Determine the [x, y] coordinate at the center of the cell enclosing the given text.  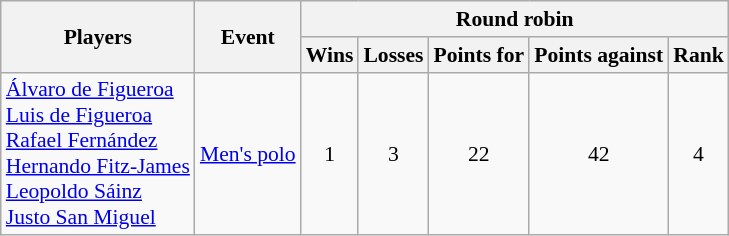
Points against [598, 55]
Álvaro de Figueroa Luis de Figueroa Rafael Fernández Hernando Fitz-James Leopoldo Sáinz Justo San Miguel [98, 154]
Men's polo [248, 154]
42 [598, 154]
3 [393, 154]
Players [98, 36]
22 [480, 154]
Event [248, 36]
Round robin [515, 19]
4 [698, 154]
Wins [330, 55]
Rank [698, 55]
Points for [480, 55]
1 [330, 154]
Losses [393, 55]
